Detect which cell encompasses the target text, then output its [X, Y] center coordinate. 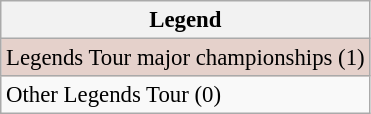
Legend [186, 20]
Other Legends Tour (0) [186, 95]
Legends Tour major championships (1) [186, 58]
